Find where the given text appears and provide that cell's center as (x, y) coordinate. 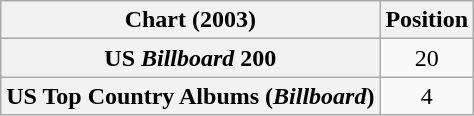
4 (427, 96)
Position (427, 20)
Chart (2003) (190, 20)
US Top Country Albums (Billboard) (190, 96)
20 (427, 58)
US Billboard 200 (190, 58)
